For the text-containing cell, return its midpoint in (x, y) coordinate format. 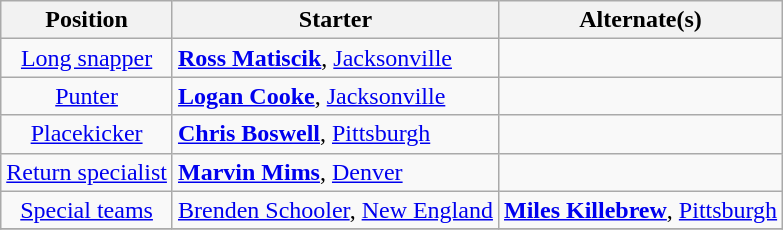
Long snapper (87, 58)
Miles Killebrew, Pittsburgh (640, 210)
Placekicker (87, 134)
Punter (87, 96)
Position (87, 20)
Marvin Mims, Denver (335, 172)
Logan Cooke, Jacksonville (335, 96)
Chris Boswell, Pittsburgh (335, 134)
Brenden Schooler, New England (335, 210)
Ross Matiscik, Jacksonville (335, 58)
Return specialist (87, 172)
Starter (335, 20)
Alternate(s) (640, 20)
Special teams (87, 210)
